Pinpoint the cell where the given text exists, returning its [X, Y] midpoint coordinate. 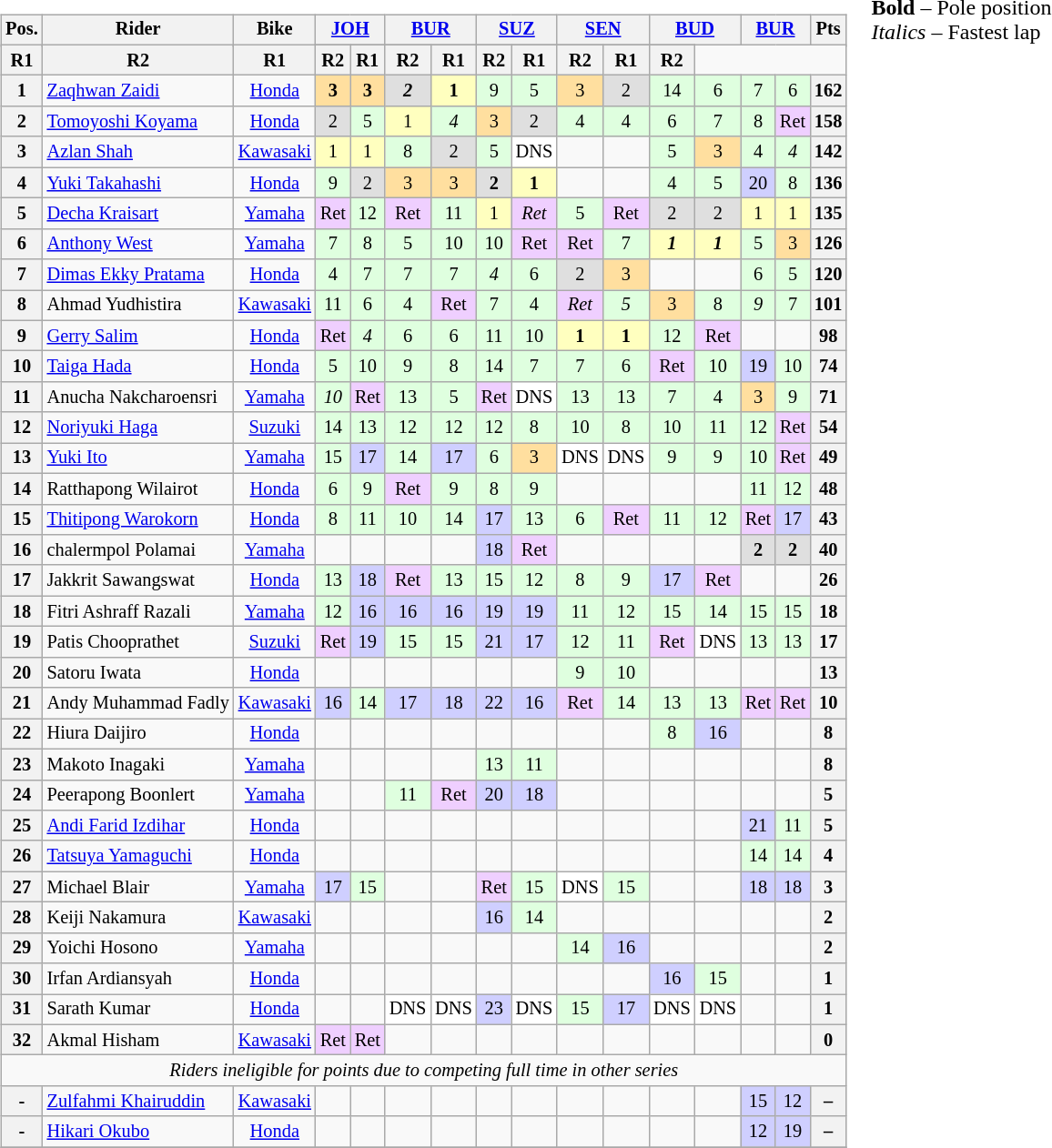
BUD [695, 30]
Yuki Ito [138, 458]
Hikari Okubo [138, 1132]
Andi Farid Izdihar [138, 826]
Thitipong Warokorn [138, 519]
Peerapong Boonlert [138, 795]
Ratthapong Wilairot [138, 488]
JOH [350, 30]
Anthony West [138, 244]
Pts [828, 30]
Keiji Nakamura [138, 918]
29 [22, 948]
54 [828, 428]
158 [828, 122]
30 [22, 979]
Zulfahmi Khairuddin [138, 1102]
25 [22, 826]
120 [828, 275]
Hiura Daijiro [138, 734]
Bike [275, 30]
136 [828, 183]
Dimas Ekky Pratama [138, 275]
Pos. [22, 30]
Akmal Hisham [138, 1040]
24 [22, 795]
Makoto Inagaki [138, 764]
Gerry Salim [138, 336]
Decha Kraisart [138, 214]
Riders ineligible for points due to competing full time in other series [424, 1071]
Azlan Shah [138, 152]
chalermpol Polamai [138, 550]
126 [828, 244]
162 [828, 91]
43 [828, 519]
Taiga Hada [138, 367]
Jakkrit Sawangswat [138, 580]
Sarath Kumar [138, 1010]
Fitri Ashraff Razali [138, 611]
Michael Blair [138, 887]
48 [828, 488]
71 [828, 398]
Zaqhwan Zaidi [138, 91]
Yoichi Hosono [138, 948]
Tomoyoshi Koyama [138, 122]
28 [22, 918]
40 [828, 550]
49 [828, 458]
135 [828, 214]
Anucha Nakcharoensri [138, 398]
SEN [602, 30]
142 [828, 152]
Rider [138, 30]
Yuki Takahashi [138, 183]
Andy Muhammad Fadly [138, 703]
31 [22, 1010]
Satoru Iwata [138, 672]
SUZ [517, 30]
74 [828, 367]
0 [828, 1040]
98 [828, 336]
Noriyuki Haga [138, 428]
Irfan Ardiansyah [138, 979]
101 [828, 306]
Ahmad Yudhistira [138, 306]
32 [22, 1040]
Tatsuya Yamaguchi [138, 856]
27 [22, 887]
Patis Chooprathet [138, 642]
